Pinpoint the cell where the given text exists, returning its [X, Y] midpoint coordinate. 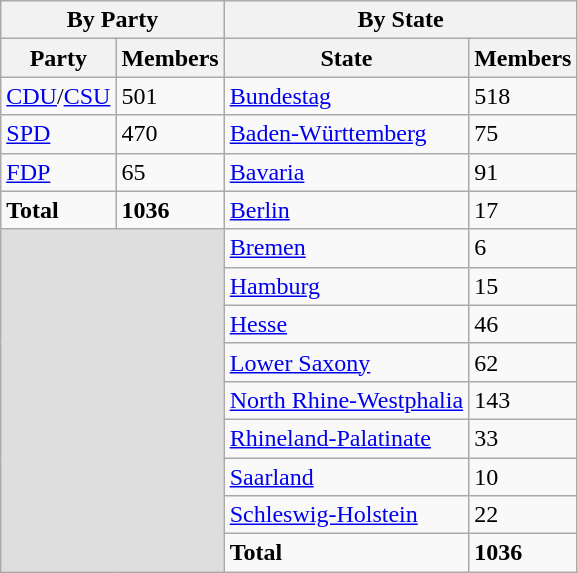
10 [523, 477]
15 [523, 286]
State [346, 58]
FDP [58, 172]
62 [523, 362]
Bavaria [346, 172]
Bundestag [346, 96]
Rhineland-Palatinate [346, 438]
Schleswig-Holstein [346, 515]
91 [523, 172]
501 [170, 96]
North Rhine-Westphalia [346, 400]
Bremen [346, 248]
Hamburg [346, 286]
75 [523, 134]
33 [523, 438]
6 [523, 248]
By State [400, 20]
470 [170, 134]
22 [523, 515]
Party [58, 58]
46 [523, 324]
Saarland [346, 477]
Baden-Württemberg [346, 134]
SPD [58, 134]
143 [523, 400]
Lower Saxony [346, 362]
Hesse [346, 324]
Berlin [346, 210]
By Party [112, 20]
CDU/CSU [58, 96]
17 [523, 210]
65 [170, 172]
518 [523, 96]
